Extract the (x, y) coordinate from the center of the cell holding the provided text.  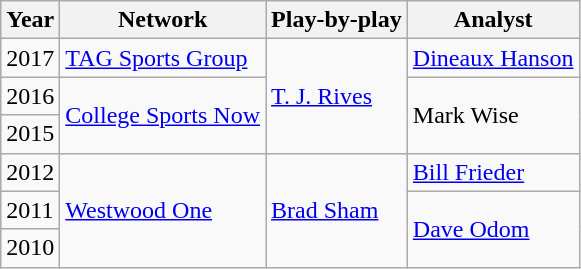
Dineaux Hanson (493, 58)
College Sports Now (163, 115)
T. J. Rives (337, 96)
Analyst (493, 20)
TAG Sports Group (163, 58)
2016 (30, 96)
Network (163, 20)
2015 (30, 134)
2010 (30, 248)
Mark Wise (493, 115)
Year (30, 20)
Bill Frieder (493, 172)
2011 (30, 210)
2012 (30, 172)
2017 (30, 58)
Play-by-play (337, 20)
Brad Sham (337, 210)
Dave Odom (493, 229)
Westwood One (163, 210)
